Scan for the cell matching the given text and deliver its (X, Y) coordinate at center. 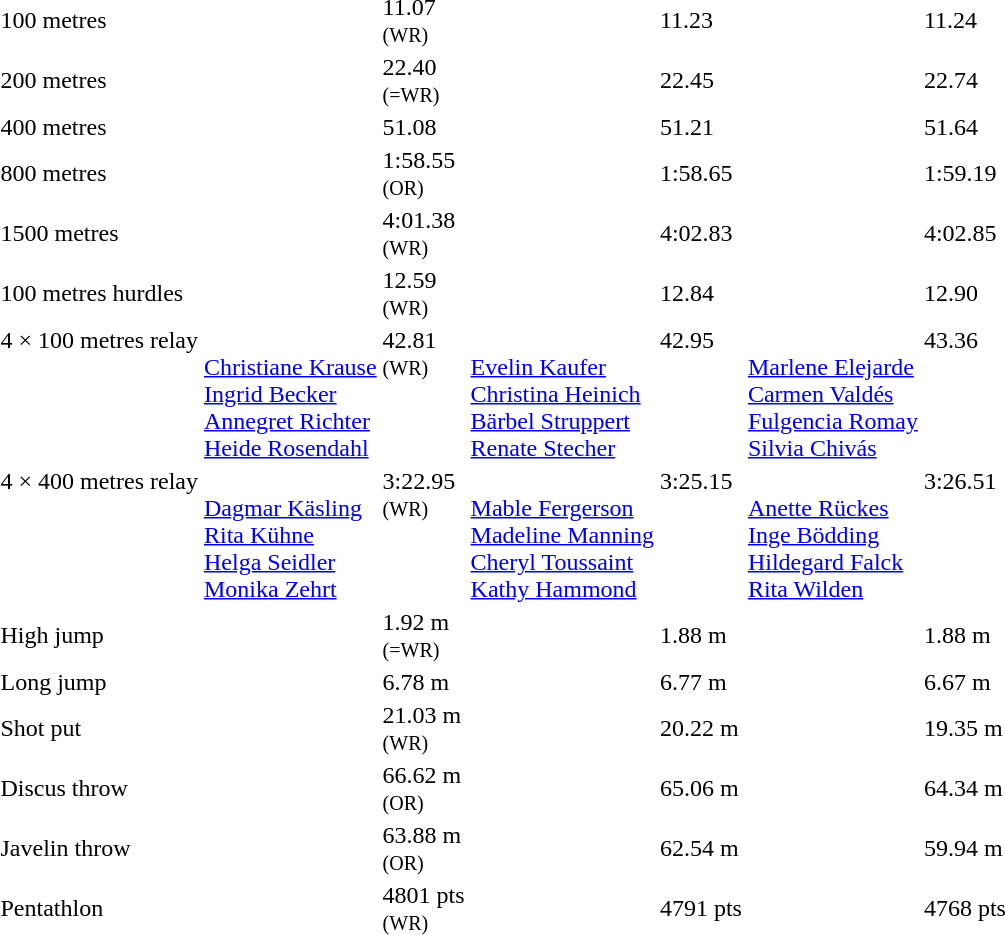
Mable FergersonMadeline ManningCheryl ToussaintKathy Hammond (562, 535)
21.03 m(WR) (424, 728)
51.08 (424, 127)
12.59(WR) (424, 294)
63.88 m(OR) (424, 848)
65.06 m (700, 788)
4:02.83 (700, 234)
42.81(WR) (424, 394)
Dagmar KäslingRita KühneHelga SeidlerMonika Zehrt (290, 535)
22.40(=WR) (424, 80)
62.54 m (700, 848)
3:25.15 (700, 535)
Anette RückesInge BöddingHildegard FalckRita Wilden (832, 535)
1.88 m (700, 636)
Christiane KrauseIngrid BeckerAnnegret RichterHeide Rosendahl (290, 394)
66.62 m(OR) (424, 788)
1:58.65 (700, 174)
42.95 (700, 394)
3:22.95(WR) (424, 535)
1:58.55(OR) (424, 174)
20.22 m (700, 728)
6.77 m (700, 682)
22.45 (700, 80)
1.92 m(=WR) (424, 636)
Marlene ElejardeCarmen ValdésFulgencia RomaySilvia Chivás (832, 394)
51.21 (700, 127)
6.78 m (424, 682)
12.84 (700, 294)
4:01.38(WR) (424, 234)
Evelin KauferChristina HeinichBärbel StruppertRenate Stecher (562, 394)
